Locate the cell with the specified text and output its [X, Y] center coordinate. 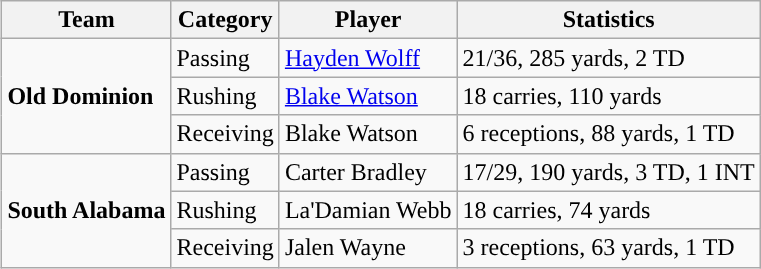
Team [86, 20]
Player [368, 20]
6 receptions, 88 yards, 1 TD [608, 134]
South Alabama [86, 210]
18 carries, 110 yards [608, 96]
Hayden Wolff [368, 58]
21/36, 285 yards, 2 TD [608, 58]
Old Dominion [86, 96]
Carter Bradley [368, 172]
17/29, 190 yards, 3 TD, 1 INT [608, 172]
18 carries, 74 yards [608, 210]
Jalen Wayne [368, 248]
3 receptions, 63 yards, 1 TD [608, 248]
Statistics [608, 20]
Category [225, 20]
La'Damian Webb [368, 210]
